Output the [x, y] coordinate of the center of the cell containing the given text.  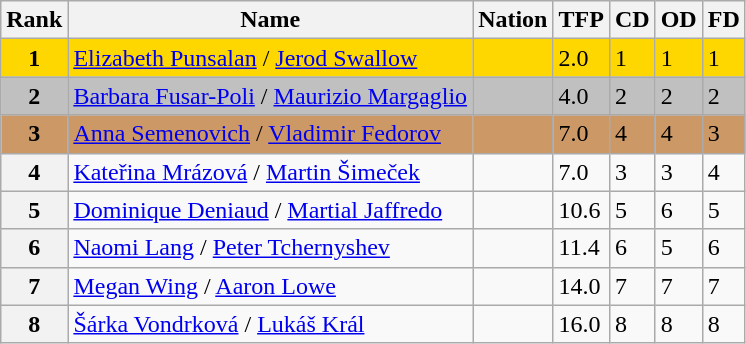
OD [678, 20]
TFP [581, 20]
Megan Wing / Aaron Lowe [270, 286]
2.0 [581, 58]
10.6 [581, 210]
Nation [513, 20]
Elizabeth Punsalan / Jerod Swallow [270, 58]
CD [632, 20]
11.4 [581, 248]
16.0 [581, 324]
Kateřina Mrázová / Martin Šimeček [270, 172]
FD [724, 20]
Naomi Lang / Peter Tchernyshev [270, 248]
14.0 [581, 286]
4.0 [581, 96]
Anna Semenovich / Vladimir Fedorov [270, 134]
Rank [34, 20]
Dominique Deniaud / Martial Jaffredo [270, 210]
Name [270, 20]
Barbara Fusar-Poli / Maurizio Margaglio [270, 96]
Šárka Vondrková / Lukáš Král [270, 324]
